Find where the given text appears and provide that cell's center as (x, y) coordinate. 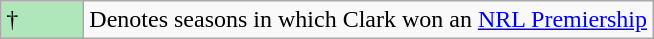
Denotes seasons in which Clark won an NRL Premiership (368, 20)
† (42, 20)
